Pinpoint the cell where the given text exists, returning its [X, Y] midpoint coordinate. 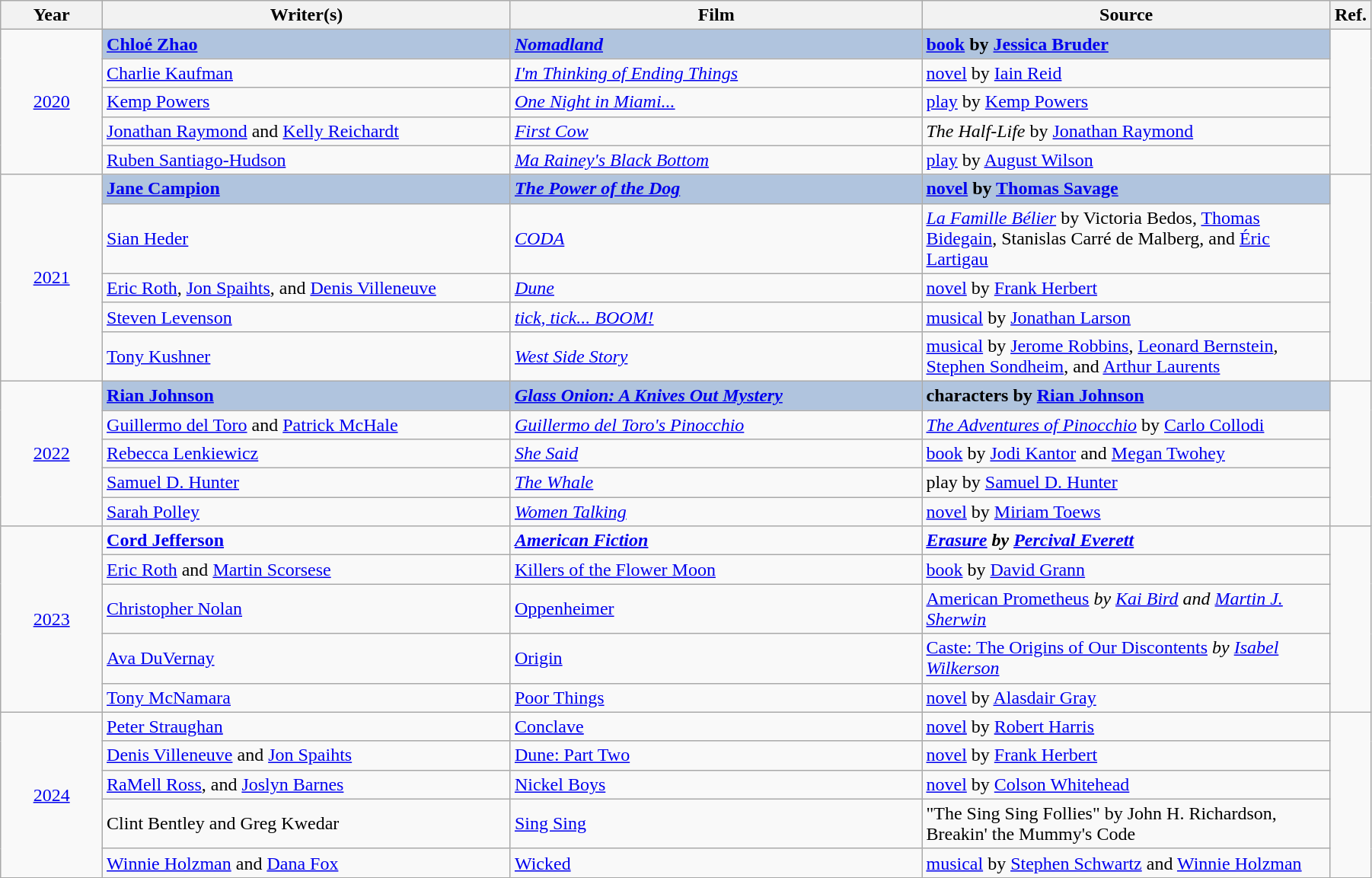
Sarah Polley [307, 512]
Caste: The Origins of Our Discontents by Isabel Wilkerson [1126, 658]
characters by Rian Johnson [1126, 395]
novel by Iain Reid [1126, 73]
Guillermo del Toro's Pinocchio [716, 424]
Clint Bentley and Greg Kwedar [307, 824]
play by Samuel D. Hunter [1126, 483]
musical by Jonathan Larson [1126, 317]
Tony Kushner [307, 356]
novel by Colson Whitehead [1126, 784]
Writer(s) [307, 15]
Conclave [716, 726]
CODA [716, 238]
Winnie Holzman and Dana Fox [307, 863]
Women Talking [716, 512]
Ava DuVernay [307, 658]
Steven Levenson [307, 317]
West Side Story [716, 356]
book by David Grann [1126, 570]
Samuel D. Hunter [307, 483]
Dune [716, 288]
RaMell Ross, and Joslyn Barnes [307, 784]
Ruben Santiago-Hudson [307, 160]
Oppenheimer [716, 609]
play by Kemp Powers [1126, 102]
American Fiction [716, 541]
Guillermo del Toro and Patrick McHale [307, 424]
Dune: Part Two [716, 755]
American Prometheus by Kai Bird and Martin J. Sherwin [1126, 609]
Jonathan Raymond and Kelly Reichardt [307, 131]
2021 [52, 277]
Kemp Powers [307, 102]
Eric Roth and Martin Scorsese [307, 570]
book by Jodi Kantor and Megan Twohey [1126, 454]
One Night in Miami... [716, 102]
The Adventures of Pinocchio by Carlo Collodi [1126, 424]
Chloé Zhao [307, 44]
Killers of the Flower Moon [716, 570]
Cord Jefferson [307, 541]
Sing Sing [716, 824]
2024 [52, 795]
Ma Rainey's Black Bottom [716, 160]
novel by Miriam Toews [1126, 512]
play by August Wilson [1126, 160]
Ref. [1351, 15]
I'm Thinking of Ending Things [716, 73]
Source [1126, 15]
Sian Heder [307, 238]
Jane Campion [307, 189]
Film [716, 15]
Rebecca Lenkiewicz [307, 454]
Year [52, 15]
2022 [52, 453]
musical by Jerome Robbins, Leonard Bernstein, Stephen Sondheim, and Arthur Laurents [1126, 356]
She Said [716, 454]
"The Sing Sing Follies" by John H. Richardson, Breakin' the Mummy's Code [1126, 824]
2020 [52, 102]
First Cow [716, 131]
Nickel Boys [716, 784]
Denis Villeneuve and Jon Spaihts [307, 755]
The Half-Life by Jonathan Raymond [1126, 131]
The Power of the Dog [716, 189]
musical by Stephen Schwartz and Winnie Holzman [1126, 863]
Peter Straughan [307, 726]
Eric Roth, Jon Spaihts, and Denis Villeneuve [307, 288]
novel by Robert Harris [1126, 726]
2023 [52, 619]
Poor Things [716, 698]
Christopher Nolan [307, 609]
Glass Onion: A Knives Out Mystery [716, 395]
Rian Johnson [307, 395]
Nomadland [716, 44]
La Famille Bélier by Victoria Bedos, Thomas Bidegain, Stanislas Carré de Malberg, and Éric Lartigau [1126, 238]
book by Jessica Bruder [1126, 44]
Origin [716, 658]
The Whale [716, 483]
tick, tick... BOOM! [716, 317]
Erasure by Percival Everett [1126, 541]
Wicked [716, 863]
Charlie Kaufman [307, 73]
novel by Alasdair Gray [1126, 698]
Tony McNamara [307, 698]
novel by Thomas Savage [1126, 189]
